Pinpoint the cell where the given text exists, returning its (X, Y) midpoint coordinate. 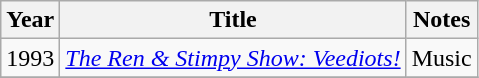
1993 (30, 58)
Music (442, 58)
Notes (442, 20)
Title (233, 20)
Year (30, 20)
The Ren & Stimpy Show: Veediots! (233, 58)
